Search for the cell housing the specified text and yield its [x, y] center coordinate. 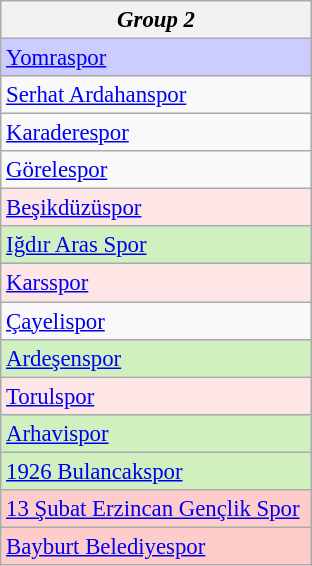
Group 2 [156, 20]
Görelespor [156, 170]
Yomraspor [156, 58]
Beşikdüzüspor [156, 208]
Torulspor [156, 396]
Arhavispor [156, 433]
13 Şubat Erzincan Gençlik Spor [156, 509]
Iğdır Aras Spor [156, 245]
Serhat Ardahanspor [156, 95]
Ardeşenspor [156, 358]
1926 Bulancakspor [156, 471]
Çayelispor [156, 321]
Karsspor [156, 283]
Karaderespor [156, 133]
Bayburt Belediyespor [156, 546]
